Return [X, Y] of the center of cell containing provided text 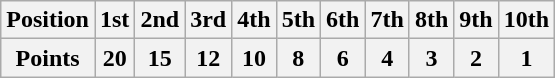
1st [114, 20]
10th [526, 20]
8 [298, 58]
6th [343, 20]
6 [343, 58]
3rd [208, 20]
8th [431, 20]
7th [387, 20]
Points [48, 58]
10 [254, 58]
3 [431, 58]
1 [526, 58]
2 [476, 58]
20 [114, 58]
15 [160, 58]
5th [298, 20]
2nd [160, 20]
4th [254, 20]
4 [387, 58]
Position [48, 20]
12 [208, 58]
9th [476, 20]
